Output the (x, y) coordinate of the center of the cell containing the given text.  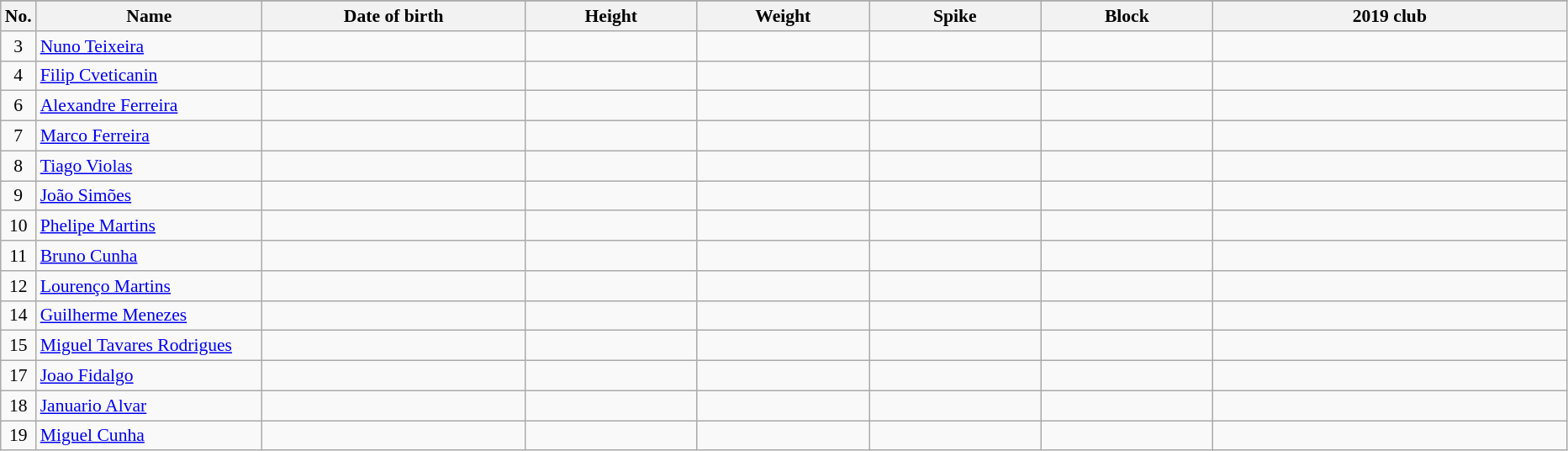
Alexandre Ferreira (150, 106)
17 (18, 376)
No. (18, 16)
Miguel Cunha (150, 436)
8 (18, 166)
12 (18, 286)
4 (18, 76)
15 (18, 346)
Guilherme Menezes (150, 316)
Tiago Violas (150, 166)
Spike (955, 16)
João Simões (150, 196)
19 (18, 436)
Bruno Cunha (150, 256)
14 (18, 316)
Block (1127, 16)
9 (18, 196)
Filip Cveticanin (150, 76)
Weight (784, 16)
Name (150, 16)
3 (18, 46)
7 (18, 136)
Januario Alvar (150, 406)
Phelipe Martins (150, 226)
Marco Ferreira (150, 136)
10 (18, 226)
18 (18, 406)
Height (610, 16)
Lourenço Martins (150, 286)
Miguel Tavares Rodrigues (150, 346)
Nuno Teixeira (150, 46)
Date of birth (393, 16)
6 (18, 106)
2019 club (1391, 16)
11 (18, 256)
Joao Fidalgo (150, 376)
